Locate the cell with the specified text and output its (x, y) center coordinate. 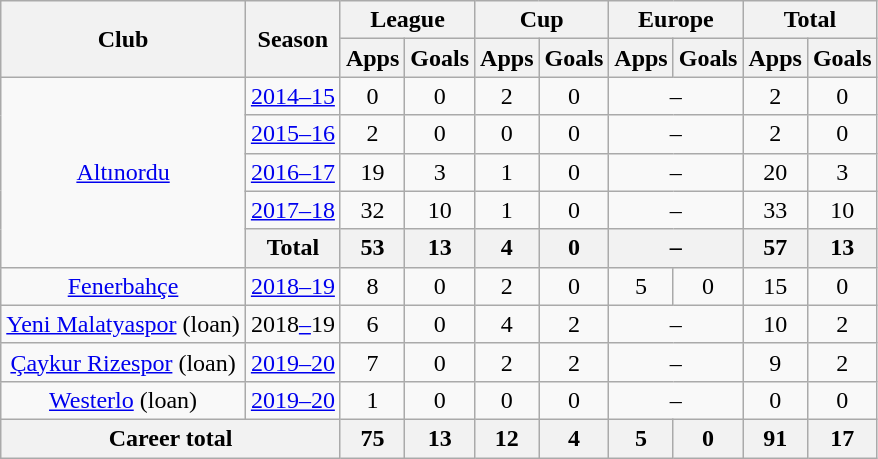
2017–18 (292, 210)
Club (124, 39)
57 (775, 248)
15 (775, 286)
Career total (171, 438)
Westerlo (loan) (124, 400)
7 (372, 362)
9 (775, 362)
League (407, 20)
75 (372, 438)
Cup (542, 20)
20 (775, 172)
33 (775, 210)
53 (372, 248)
12 (507, 438)
32 (372, 210)
Europe (676, 20)
91 (775, 438)
17 (842, 438)
Altınordu (124, 172)
19 (372, 172)
Season (292, 39)
8 (372, 286)
6 (372, 324)
2014–15 (292, 96)
Fenerbahçe (124, 286)
Çaykur Rizespor (loan) (124, 362)
2016–17 (292, 172)
Yeni Malatyaspor (loan) (124, 324)
2015–16 (292, 134)
